Scan for the cell matching the given text and deliver its (X, Y) coordinate at center. 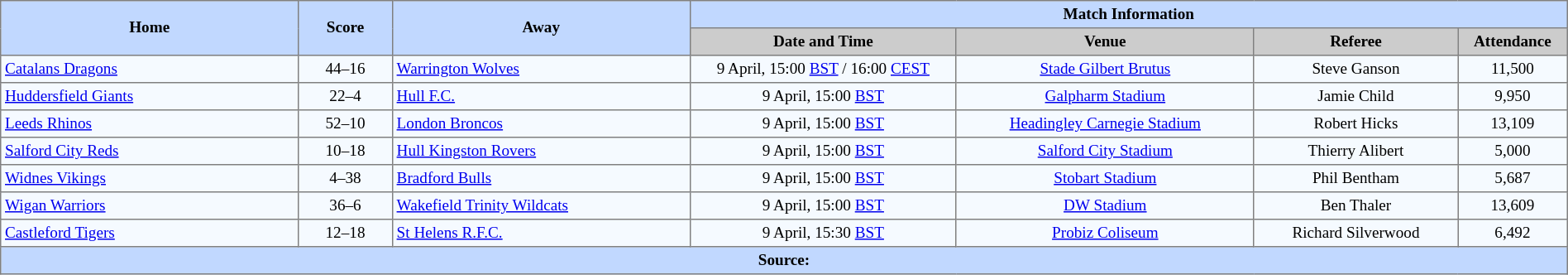
Thierry Alibert (1355, 151)
52–10 (346, 124)
Wigan Warriors (150, 205)
44–16 (346, 70)
Hull F.C. (541, 96)
Date and Time (823, 41)
Richard Silverwood (1355, 234)
9 April, 15:00 BST / 16:00 CEST (823, 70)
Salford City Reds (150, 151)
Warrington Wolves (541, 70)
5,000 (1513, 151)
St Helens R.F.C. (541, 234)
Referee (1355, 41)
Headingley Carnegie Stadium (1105, 124)
Galpharm Stadium (1105, 96)
12–18 (346, 234)
22–4 (346, 96)
Robert Hicks (1355, 124)
Phil Bentham (1355, 179)
Venue (1105, 41)
36–6 (346, 205)
13,109 (1513, 124)
Ben Thaler (1355, 205)
Catalans Dragons (150, 70)
Leeds Rhinos (150, 124)
5,687 (1513, 179)
Stade Gilbert Brutus (1105, 70)
Wakefield Trinity Wildcats (541, 205)
Source: (784, 260)
Bradford Bulls (541, 179)
11,500 (1513, 70)
4–38 (346, 179)
9 April, 15:30 BST (823, 234)
Huddersfield Giants (150, 96)
Attendance (1513, 41)
London Broncos (541, 124)
Stobart Stadium (1105, 179)
Salford City Stadium (1105, 151)
Jamie Child (1355, 96)
13,609 (1513, 205)
Castleford Tigers (150, 234)
6,492 (1513, 234)
Home (150, 28)
Score (346, 28)
Match Information (1128, 15)
9,950 (1513, 96)
DW Stadium (1105, 205)
Away (541, 28)
Steve Ganson (1355, 70)
10–18 (346, 151)
Probiz Coliseum (1105, 234)
Hull Kingston Rovers (541, 151)
Widnes Vikings (150, 179)
